Provide the (X, Y) coordinate of the cell's center where the given text is located.  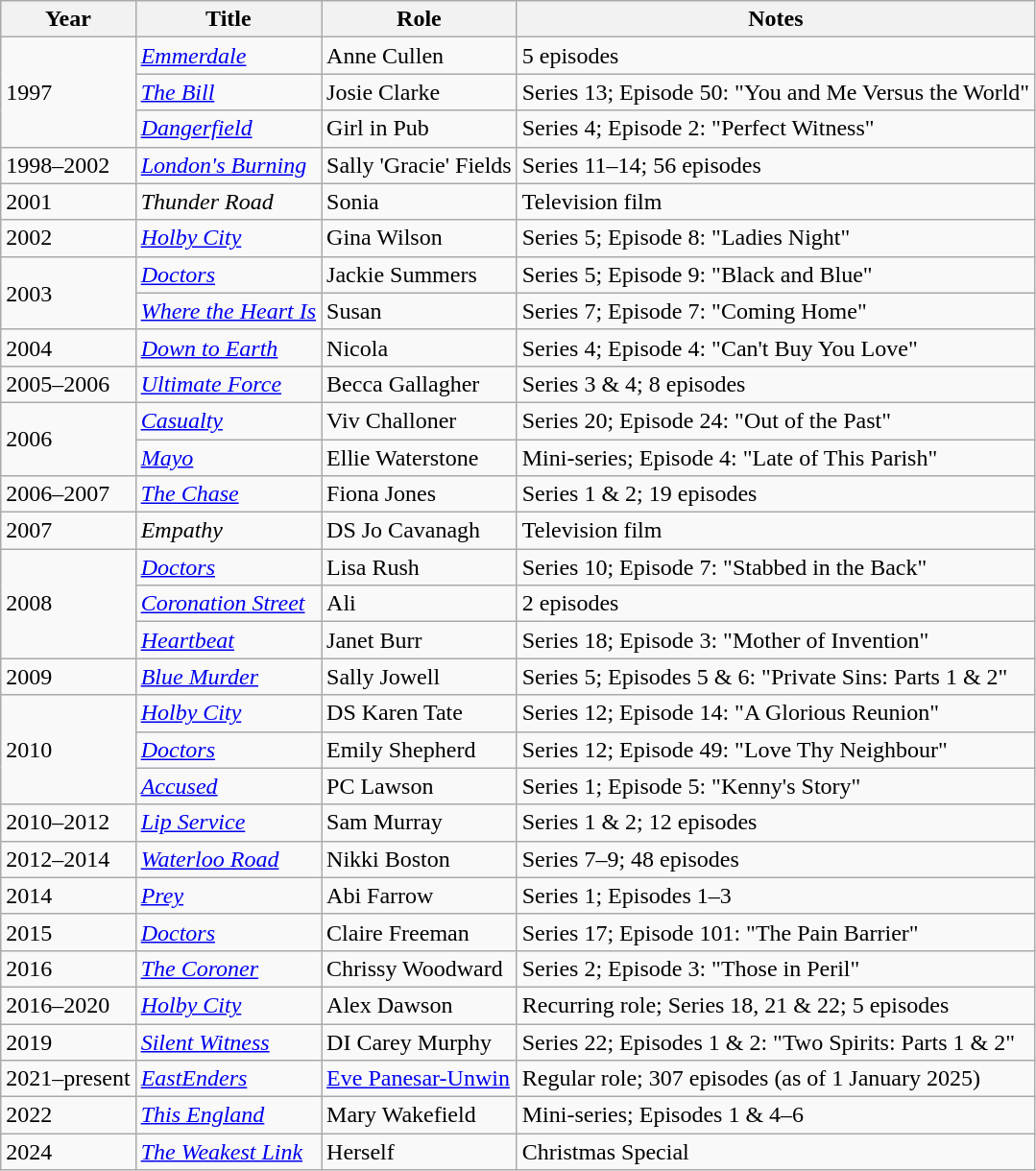
Mini-series; Episodes 1 & 4–6 (776, 1115)
2008 (68, 604)
2012–2014 (68, 859)
Herself (420, 1152)
Year (68, 19)
Series 3 & 4; 8 episodes (776, 384)
Emily Shepherd (420, 750)
2016 (68, 968)
Series 2; Episode 3: "Those in Peril" (776, 968)
2019 (68, 1041)
Viv Challoner (420, 420)
The Weakest Link (229, 1152)
2002 (68, 238)
Series 7; Episode 7: "Coming Home" (776, 311)
The Bill (229, 92)
2007 (68, 531)
Dangerfield (229, 129)
Series 1; Episode 5: "Kenny's Story" (776, 786)
Series 1 & 2; 12 episodes (776, 823)
Title (229, 19)
The Chase (229, 494)
Recurring role; Series 18, 21 & 22; 5 episodes (776, 1005)
Series 13; Episode 50: "You and Me Versus the World" (776, 92)
Series 4; Episode 2: "Perfect Witness" (776, 129)
Sam Murray (420, 823)
Series 7–9; 48 episodes (776, 859)
Mary Wakefield (420, 1115)
2010 (68, 750)
Accused (229, 786)
Prey (229, 896)
Series 12; Episode 14: "A Glorious Reunion" (776, 713)
Emmerdale (229, 56)
Mini-series; Episode 4: "Late of This Parish" (776, 458)
Nikki Boston (420, 859)
2 episodes (776, 604)
Gina Wilson (420, 238)
Series 10; Episode 7: "Stabbed in the Back" (776, 567)
Heartbeat (229, 640)
The Coroner (229, 968)
Becca Gallagher (420, 384)
DS Karen Tate (420, 713)
Series 22; Episodes 1 & 2: "Two Spirits: Parts 1 & 2" (776, 1041)
Coronation Street (229, 604)
DI Carey Murphy (420, 1041)
Series 12; Episode 49: "Love Thy Neighbour" (776, 750)
2016–2020 (68, 1005)
Girl in Pub (420, 129)
Series 4; Episode 4: "Can't Buy You Love" (776, 347)
2006–2007 (68, 494)
Blue Murder (229, 677)
1997 (68, 92)
Abi Farrow (420, 896)
Series 17; Episode 101: "The Pain Barrier" (776, 932)
Mayo (229, 458)
Jackie Summers (420, 275)
DS Jo Cavanagh (420, 531)
Ali (420, 604)
Lip Service (229, 823)
Down to Earth (229, 347)
Janet Burr (420, 640)
Anne Cullen (420, 56)
Series 5; Episodes 5 & 6: "Private Sins: Parts 1 & 2" (776, 677)
Sally 'Gracie' Fields (420, 165)
EastEnders (229, 1079)
Sonia (420, 202)
Claire Freeman (420, 932)
Sally Jowell (420, 677)
Christmas Special (776, 1152)
2021–present (68, 1079)
Josie Clarke (420, 92)
2004 (68, 347)
Empathy (229, 531)
5 episodes (776, 56)
2010–2012 (68, 823)
Series 11–14; 56 episodes (776, 165)
Eve Panesar-Unwin (420, 1079)
2001 (68, 202)
Series 5; Episode 9: "Black and Blue" (776, 275)
Waterloo Road (229, 859)
2003 (68, 293)
2009 (68, 677)
Thunder Road (229, 202)
Ultimate Force (229, 384)
Where the Heart Is (229, 311)
Series 18; Episode 3: "Mother of Invention" (776, 640)
Silent Witness (229, 1041)
Notes (776, 19)
2015 (68, 932)
Role (420, 19)
Series 20; Episode 24: "Out of the Past" (776, 420)
Series 1; Episodes 1–3 (776, 896)
Series 1 & 2; 19 episodes (776, 494)
1998–2002 (68, 165)
Regular role; 307 episodes (as of 1 January 2025) (776, 1079)
Nicola (420, 347)
Ellie Waterstone (420, 458)
Casualty (229, 420)
This England (229, 1115)
Lisa Rush (420, 567)
Alex Dawson (420, 1005)
London's Burning (229, 165)
2006 (68, 439)
Series 5; Episode 8: "Ladies Night" (776, 238)
Fiona Jones (420, 494)
2022 (68, 1115)
Chrissy Woodward (420, 968)
2005–2006 (68, 384)
Susan (420, 311)
PC Lawson (420, 786)
2024 (68, 1152)
2014 (68, 896)
